Find where the given text appears and provide that cell's center as [x, y] coordinate. 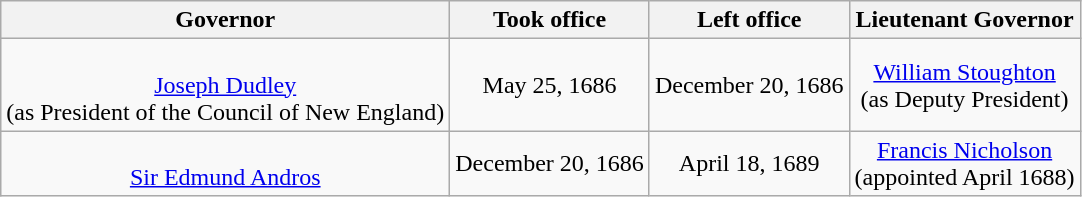
May 25, 1686 [550, 85]
Governor [226, 20]
Left office [749, 20]
April 18, 1689 [749, 164]
Sir Edmund Andros [226, 164]
Took office [550, 20]
Lieutenant Governor [964, 20]
William Stoughton(as Deputy President) [964, 85]
Francis Nicholson(appointed April 1688) [964, 164]
Joseph Dudley(as President of the Council of New England) [226, 85]
